Identify which cell holds the provided text, then report its [x, y] central coordinate. 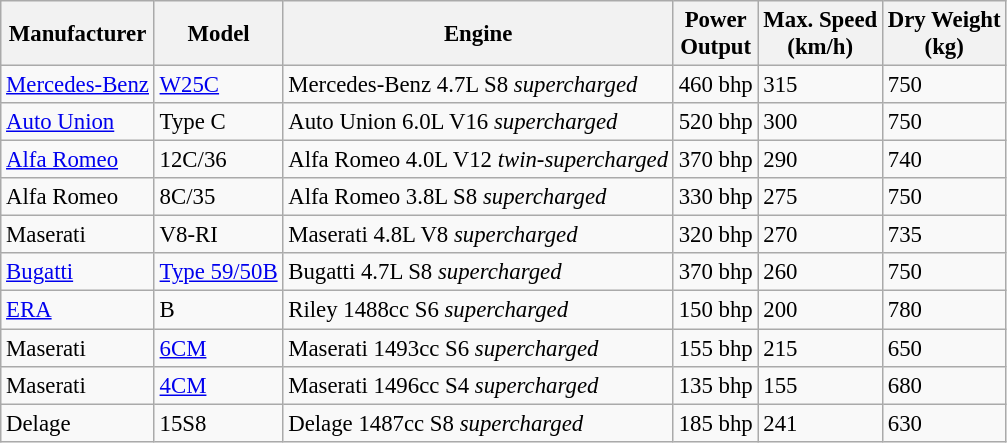
Maserati 1493cc S6 supercharged [478, 348]
155 [820, 385]
W25C [218, 85]
Model [218, 34]
Riley 1488cc S6 supercharged [478, 310]
PowerOutput [716, 34]
320 bhp [716, 235]
630 [944, 423]
185 bhp [716, 423]
Engine [478, 34]
200 [820, 310]
Delage [78, 423]
150 bhp [716, 310]
Delage 1487cc S8 supercharged [478, 423]
215 [820, 348]
12C/36 [218, 160]
Type 59/50B [218, 273]
290 [820, 160]
300 [820, 122]
735 [944, 235]
275 [820, 197]
460 bhp [716, 85]
Auto Union [78, 122]
680 [944, 385]
Mercedes-Benz 4.7L S8 supercharged [478, 85]
B [218, 310]
520 bhp [716, 122]
Dry Weight (kg) [944, 34]
Alfa Romeo 3.8L S8 supercharged [478, 197]
8C/35 [218, 197]
Auto Union 6.0L V16 supercharged [478, 122]
740 [944, 160]
270 [820, 235]
Max. Speed (km/h) [820, 34]
Manufacturer [78, 34]
330 bhp [716, 197]
155 bhp [716, 348]
Maserati 4.8L V8 supercharged [478, 235]
315 [820, 85]
260 [820, 273]
Type C [218, 122]
6CM [218, 348]
Bugatti 4.7L S8 supercharged [478, 273]
Mercedes-Benz [78, 85]
650 [944, 348]
15S8 [218, 423]
Maserati 1496cc S4 supercharged [478, 385]
Alfa Romeo 4.0L V12 twin-supercharged [478, 160]
V8-RI [218, 235]
ERA [78, 310]
4CM [218, 385]
Bugatti [78, 273]
241 [820, 423]
135 bhp [716, 385]
780 [944, 310]
